Return [X, Y] of the center of cell containing provided text 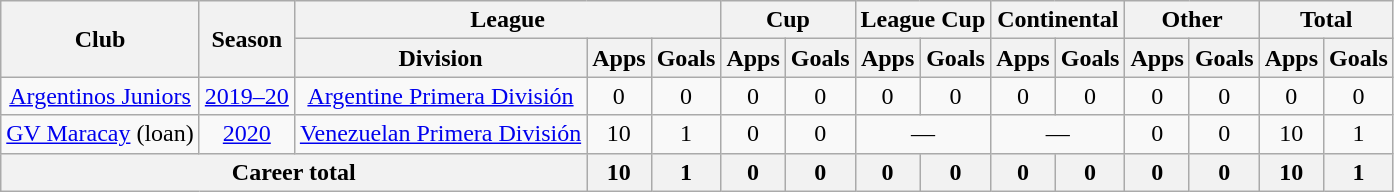
Argentinos Juniors [100, 96]
Club [100, 39]
League Cup [923, 20]
Continental [1058, 20]
Season [246, 39]
League [507, 20]
Argentine Primera División [440, 96]
2020 [246, 134]
Venezuelan Primera División [440, 134]
Total [1326, 20]
Career total [294, 172]
Division [440, 58]
GV Maracay (loan) [100, 134]
Cup [788, 20]
Other [1192, 20]
2019–20 [246, 96]
